Identify which cell holds the provided text, then report its (x, y) central coordinate. 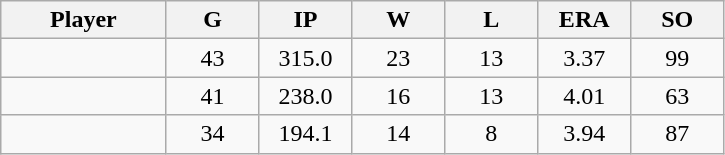
238.0 (306, 96)
8 (492, 134)
63 (678, 96)
IP (306, 20)
194.1 (306, 134)
G (212, 20)
16 (398, 96)
34 (212, 134)
43 (212, 58)
23 (398, 58)
SO (678, 20)
W (398, 20)
87 (678, 134)
Player (84, 20)
315.0 (306, 58)
3.37 (584, 58)
ERA (584, 20)
14 (398, 134)
3.94 (584, 134)
4.01 (584, 96)
99 (678, 58)
41 (212, 96)
L (492, 20)
